Provide the [x, y] coordinate of the cell's center where the given text is located.  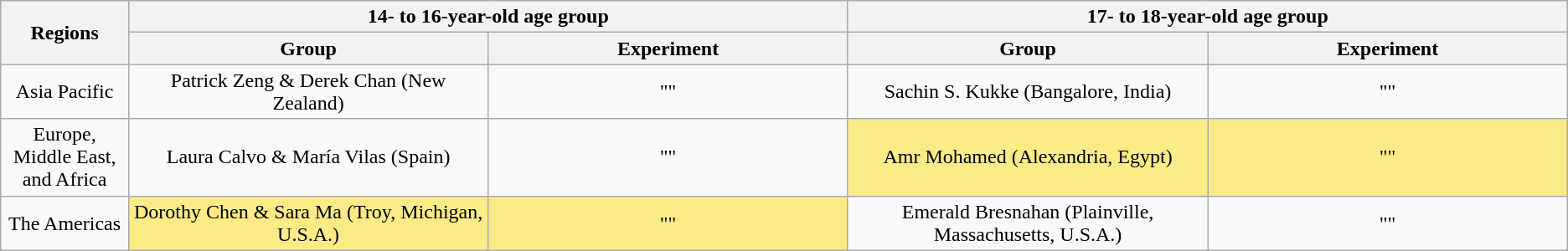
The Americas [65, 223]
17- to 18-year-old age group [1208, 17]
Patrick Zeng & Derek Chan (New Zealand) [308, 92]
Dorothy Chen & Sara Ma (Troy, Michigan, U.S.A.) [308, 223]
Emerald Bresnahan (Plainville, Massachusetts, U.S.A.) [1027, 223]
Regions [65, 33]
Sachin S. Kukke (Bangalore, India) [1027, 92]
14- to 16-year-old age group [487, 17]
Europe, Middle East, and Africa [65, 157]
Laura Calvo & María Vilas (Spain) [308, 157]
Amr Mohamed (Alexandria, Egypt) [1027, 157]
Asia Pacific [65, 92]
